Extract the [X, Y] coordinate from the center of the cell holding the provided text.  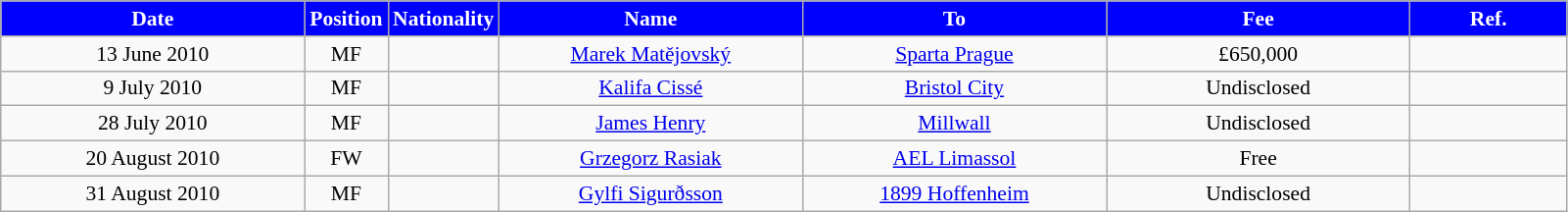
To [954, 19]
9 July 2010 [153, 88]
1899 Hoffenheim [954, 193]
Date [153, 19]
Position [347, 19]
Free [1259, 159]
£650,000 [1259, 54]
FW [347, 159]
13 June 2010 [153, 54]
Bristol City [954, 88]
Millwall [954, 124]
Ref. [1489, 19]
AEL Limassol [954, 159]
Sparta Prague [954, 54]
James Henry [650, 124]
Nationality [443, 19]
Marek Matějovský [650, 54]
Grzegorz Rasiak [650, 159]
20 August 2010 [153, 159]
31 August 2010 [153, 193]
Name [650, 19]
Gylfi Sigurðsson [650, 193]
Fee [1259, 19]
Kalifa Cissé [650, 88]
28 July 2010 [153, 124]
